Output the [x, y] coordinate of the center of the cell containing the given text.  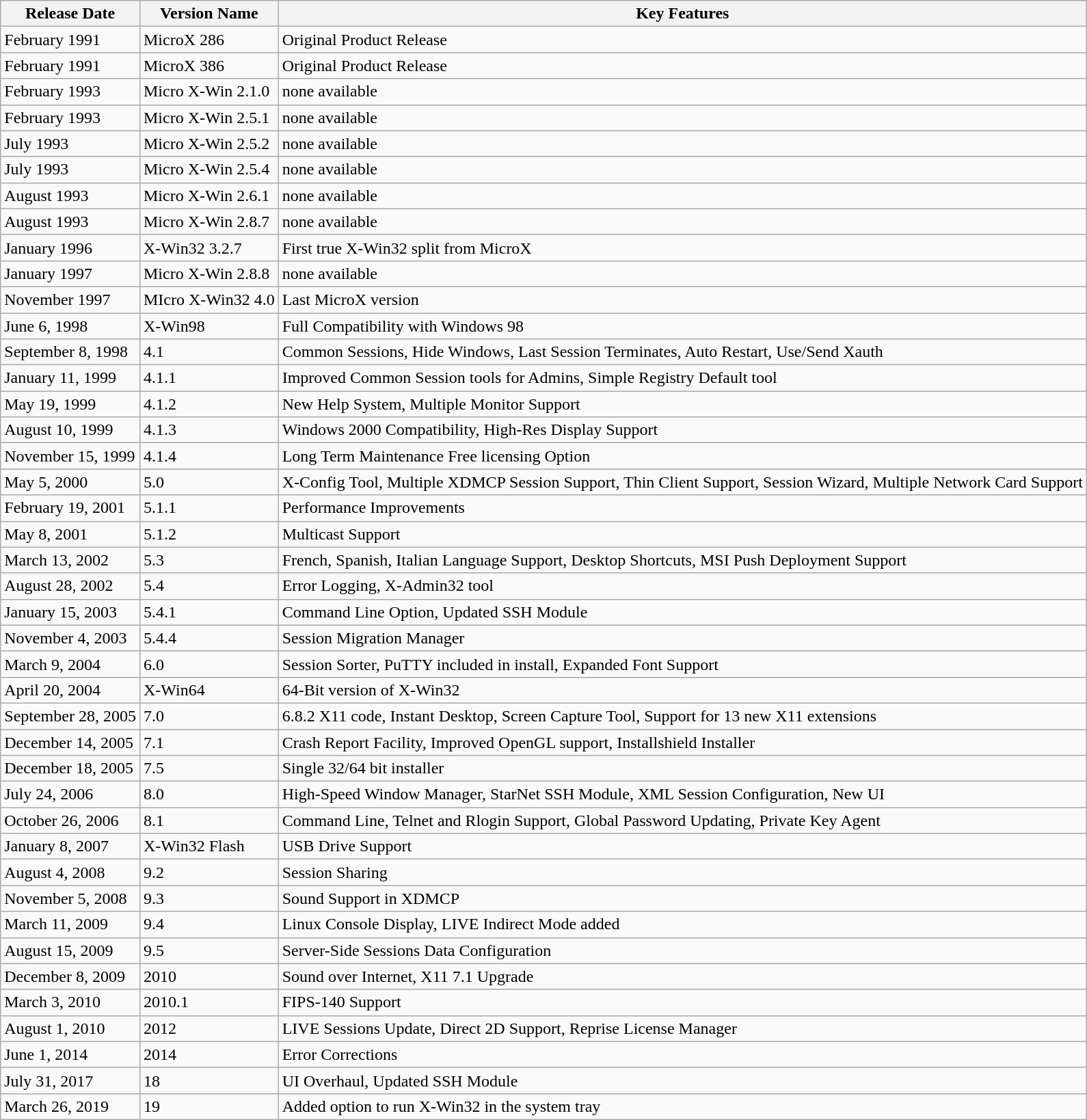
September 8, 1998 [70, 352]
18 [209, 1080]
Last MicroX version [682, 299]
64-Bit version of X-Win32 [682, 690]
Linux Console Display, LIVE Indirect Mode added [682, 924]
X-Win98 [209, 326]
X-Win32 Flash [209, 846]
5.4 [209, 586]
MicroX 286 [209, 40]
2010 [209, 976]
Performance Improvements [682, 508]
November 1997 [70, 299]
Server-Side Sessions Data Configuration [682, 950]
2014 [209, 1054]
High-Speed Window Manager, StarNet SSH Module, XML Session Configuration, New UI [682, 795]
November 5, 2008 [70, 898]
Crash Report Facility, Improved OpenGL support, Installshield Installer [682, 742]
UI Overhaul, Updated SSH Module [682, 1080]
5.4.4 [209, 638]
December 14, 2005 [70, 742]
March 3, 2010 [70, 1002]
4.1.1 [209, 378]
Improved Common Session tools for Admins, Simple Registry Default tool [682, 378]
6.0 [209, 664]
August 1, 2010 [70, 1028]
December 8, 2009 [70, 976]
Command Line, Telnet and Rlogin Support, Global Password Updating, Private Key Agent [682, 821]
Micro X-Win 2.1.0 [209, 92]
4.1.4 [209, 456]
5.3 [209, 560]
January 11, 1999 [70, 378]
Micro X-Win 2.8.8 [209, 274]
March 9, 2004 [70, 664]
19 [209, 1106]
5.1.2 [209, 534]
Sound over Internet, X11 7.1 Upgrade [682, 976]
New Help System, Multiple Monitor Support [682, 404]
Full Compatibility with Windows 98 [682, 326]
Session Sharing [682, 872]
FIPS-140 Support [682, 1002]
January 1996 [70, 248]
USB Drive Support [682, 846]
December 18, 2005 [70, 769]
X-Config Tool, Multiple XDMCP Session Support, Thin Client Support, Session Wizard, Multiple Network Card Support [682, 482]
June 6, 1998 [70, 326]
January 1997 [70, 274]
August 10, 1999 [70, 430]
8.0 [209, 795]
June 1, 2014 [70, 1054]
9.2 [209, 872]
4.1 [209, 352]
November 15, 1999 [70, 456]
First true X-Win32 split from MicroX [682, 248]
Single 32/64 bit installer [682, 769]
Micro X-Win 2.5.2 [209, 144]
Session Sorter, PuTTY included in install, Expanded Font Support [682, 664]
March 13, 2002 [70, 560]
MicroX 386 [209, 66]
X-Win32 3.2.7 [209, 248]
Multicast Support [682, 534]
Key Features [682, 14]
7.1 [209, 742]
October 26, 2006 [70, 821]
Micro X-Win 2.6.1 [209, 196]
May 8, 2001 [70, 534]
Error Logging, X-Admin32 tool [682, 586]
Command Line Option, Updated SSH Module [682, 612]
January 15, 2003 [70, 612]
Windows 2000 Compatibility, High-Res Display Support [682, 430]
Release Date [70, 14]
November 4, 2003 [70, 638]
Long Term Maintenance Free licensing Option [682, 456]
February 19, 2001 [70, 508]
August 15, 2009 [70, 950]
September 28, 2005 [70, 716]
April 20, 2004 [70, 690]
5.1.1 [209, 508]
9.4 [209, 924]
March 26, 2019 [70, 1106]
9.3 [209, 898]
2010.1 [209, 1002]
Session Migration Manager [682, 638]
Micro X-Win 2.5.1 [209, 118]
Error Corrections [682, 1054]
Common Sessions, Hide Windows, Last Session Terminates, Auto Restart, Use/Send Xauth [682, 352]
7.0 [209, 716]
French, Spanish, Italian Language Support, Desktop Shortcuts, MSI Push Deployment Support [682, 560]
Sound Support in XDMCP [682, 898]
2012 [209, 1028]
May 5, 2000 [70, 482]
4.1.3 [209, 430]
9.5 [209, 950]
January 8, 2007 [70, 846]
8.1 [209, 821]
6.8.2 X11 code, Instant Desktop, Screen Capture Tool, Support for 13 new X11 extensions [682, 716]
May 19, 1999 [70, 404]
5.4.1 [209, 612]
5.0 [209, 482]
July 31, 2017 [70, 1080]
August 28, 2002 [70, 586]
LIVE Sessions Update, Direct 2D Support, Reprise License Manager [682, 1028]
August 4, 2008 [70, 872]
7.5 [209, 769]
4.1.2 [209, 404]
Micro X-Win 2.5.4 [209, 170]
Added option to run X-Win32 in the system tray [682, 1106]
Micro X-Win 2.8.7 [209, 222]
Version Name [209, 14]
X-Win64 [209, 690]
March 11, 2009 [70, 924]
MIcro X-Win32 4.0 [209, 299]
July 24, 2006 [70, 795]
